Pinpoint the cell where the given text exists, returning its [x, y] midpoint coordinate. 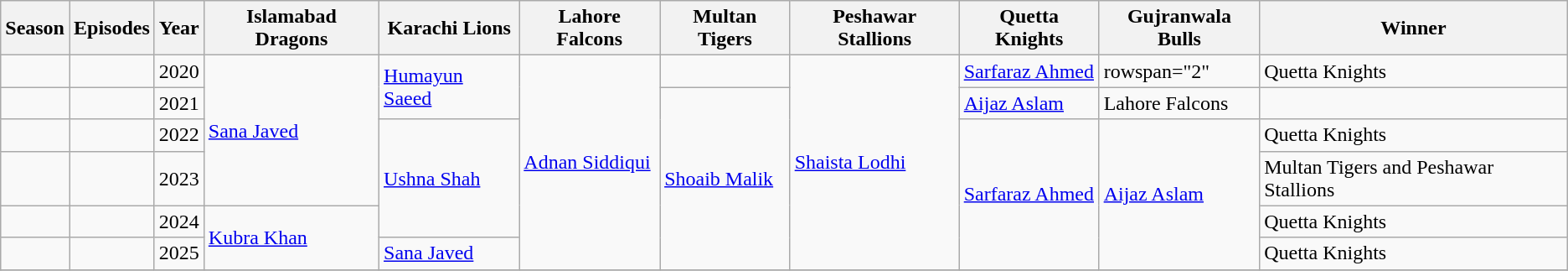
2022 [179, 135]
Karachi Lions [449, 29]
Multan Tigers and Peshawar Stallions [1414, 178]
2020 [179, 71]
Humayun Saeed [449, 87]
2025 [179, 253]
Multan Tigers [725, 29]
2024 [179, 221]
Adnan Siddiqui [590, 163]
Episodes [111, 29]
Kubra Khan [291, 237]
Season [35, 29]
Winner [1414, 29]
Gujranwala Bulls [1179, 29]
Ushna Shah [449, 178]
Islamabad Dragons [291, 29]
Year [179, 29]
2021 [179, 103]
Shoaib Malik [725, 178]
Shaista Lodhi [874, 163]
rowspan="2" [1179, 71]
Peshawar Stallions [874, 29]
2023 [179, 178]
